Provide the (X, Y) coordinate of the cell's center where the given text is located.  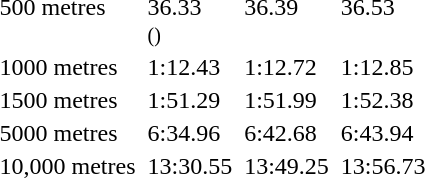
6:34.96 (190, 133)
1:12.43 (190, 67)
1:51.99 (287, 100)
1:12.72 (287, 67)
1:51.29 (190, 100)
6:42.68 (287, 133)
